Return [X, Y] of the center of cell containing provided text 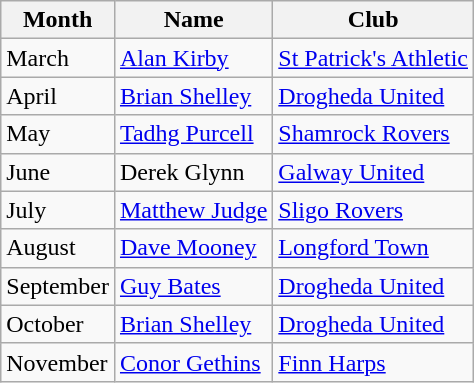
Finn Harps [374, 362]
September [58, 286]
August [58, 248]
October [58, 324]
Club [374, 20]
Shamrock Rovers [374, 134]
Sligo Rovers [374, 210]
Tadhg Purcell [193, 134]
Conor Gethins [193, 362]
Month [58, 20]
Derek Glynn [193, 172]
Name [193, 20]
March [58, 58]
May [58, 134]
Matthew Judge [193, 210]
April [58, 96]
June [58, 172]
Longford Town [374, 248]
Galway United [374, 172]
July [58, 210]
St Patrick's Athletic [374, 58]
Guy Bates [193, 286]
Alan Kirby [193, 58]
Dave Mooney [193, 248]
November [58, 362]
